Return (x, y) of the center of cell containing provided text 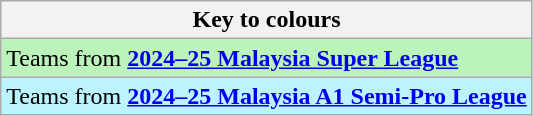
Key to colours (267, 20)
Teams from 2024–25 Malaysia A1 Semi-Pro League (267, 96)
Teams from 2024–25 Malaysia Super League (267, 58)
